Output the (x, y) coordinate of the center of the cell containing the given text.  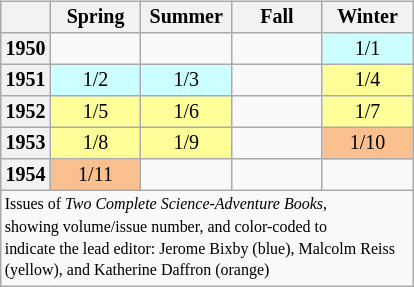
1/7 (368, 112)
1952 (26, 112)
1/6 (186, 112)
1/4 (368, 80)
1/3 (186, 80)
Fall (278, 18)
1/5 (96, 112)
1/9 (186, 144)
1/2 (96, 80)
1/10 (368, 144)
1954 (26, 174)
1950 (26, 48)
1/8 (96, 144)
1/1 (368, 48)
Summer (186, 18)
Winter (368, 18)
1953 (26, 144)
1/11 (96, 174)
Spring (96, 18)
1951 (26, 80)
